Find where the given text appears and provide that cell's center as (x, y) coordinate. 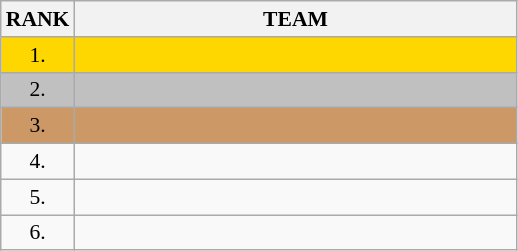
RANK (38, 19)
5. (38, 197)
4. (38, 162)
TEAM (295, 19)
2. (38, 90)
1. (38, 55)
6. (38, 233)
3. (38, 126)
